Return [X, Y] of the center of cell containing provided text 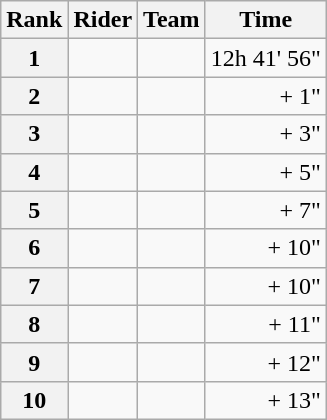
8 [34, 324]
+ 12" [266, 362]
Rider [103, 20]
+ 13" [266, 400]
Rank [34, 20]
1 [34, 58]
4 [34, 172]
7 [34, 286]
2 [34, 96]
+ 1" [266, 96]
12h 41' 56" [266, 58]
9 [34, 362]
+ 7" [266, 210]
+ 3" [266, 134]
+ 5" [266, 172]
6 [34, 248]
10 [34, 400]
3 [34, 134]
5 [34, 210]
Time [266, 20]
Team [172, 20]
+ 11" [266, 324]
